Return the [X, Y] coordinate for the center point of the cell that contains the specified text.  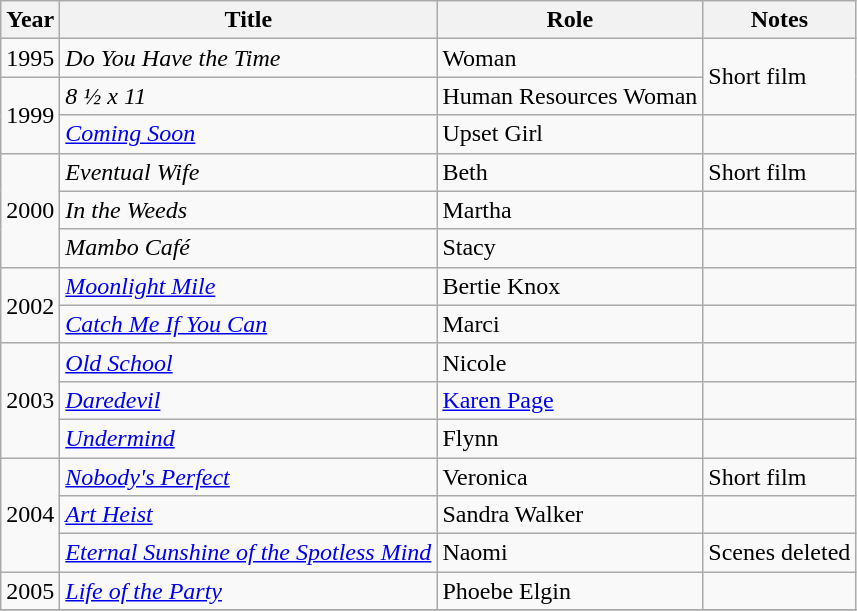
Veronica [570, 477]
Year [30, 20]
Nicole [570, 362]
Marci [570, 324]
Role [570, 20]
Mambo Café [248, 248]
Life of the Party [248, 591]
Sandra Walker [570, 515]
Karen Page [570, 400]
2004 [30, 515]
Daredevil [248, 400]
Undermind [248, 438]
Woman [570, 58]
2005 [30, 591]
Scenes deleted [780, 553]
Eventual Wife [248, 172]
Title [248, 20]
Naomi [570, 553]
Bertie Knox [570, 286]
2002 [30, 305]
Do You Have the Time [248, 58]
Art Heist [248, 515]
Flynn [570, 438]
Catch Me If You Can [248, 324]
2003 [30, 400]
Old School [248, 362]
2000 [30, 210]
Human Resources Woman [570, 96]
Nobody's Perfect [248, 477]
Notes [780, 20]
In the Weeds [248, 210]
1999 [30, 115]
Upset Girl [570, 134]
Moonlight Mile [248, 286]
8 ½ x 11 [248, 96]
1995 [30, 58]
Martha [570, 210]
Stacy [570, 248]
Beth [570, 172]
Eternal Sunshine of the Spotless Mind [248, 553]
Phoebe Elgin [570, 591]
Coming Soon [248, 134]
